Provide the [X, Y] coordinate of the cell's center where the given text is located.  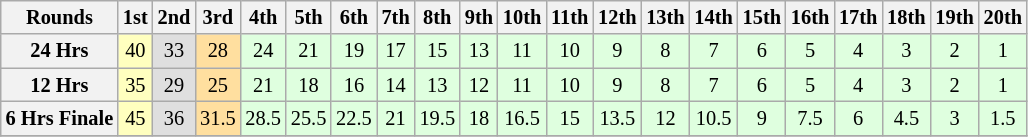
20th [1003, 17]
14th [714, 17]
22.5 [354, 118]
19.5 [438, 118]
2nd [174, 17]
6 Hrs Finale [60, 118]
17th [858, 17]
29 [174, 85]
5th [308, 17]
28 [218, 51]
35 [136, 85]
40 [136, 51]
10.5 [714, 118]
12 Hrs [60, 85]
9th [479, 17]
18th [906, 17]
4.5 [906, 118]
15th [762, 17]
7th [396, 17]
1.5 [1003, 118]
6th [354, 17]
8th [438, 17]
16.5 [522, 118]
10th [522, 17]
36 [174, 118]
4th [264, 17]
25.5 [308, 118]
19 [354, 51]
12th [617, 17]
Rounds [60, 17]
13.5 [617, 118]
7.5 [810, 118]
28.5 [264, 118]
16 [354, 85]
24 Hrs [60, 51]
1st [136, 17]
25 [218, 85]
11th [570, 17]
31.5 [218, 118]
16th [810, 17]
14 [396, 85]
45 [136, 118]
24 [264, 51]
3rd [218, 17]
13th [665, 17]
19th [954, 17]
17 [396, 51]
33 [174, 51]
